Provide the [X, Y] coordinate of the cell's center where the given text is located.  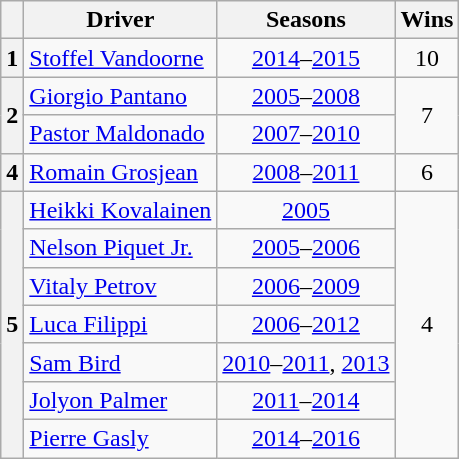
Giorgio Pantano [120, 96]
Nelson Piquet Jr. [120, 248]
Sam Bird [120, 362]
Seasons [306, 20]
2007–2010 [306, 134]
2010–2011, 2013 [306, 362]
Luca Filippi [120, 324]
5 [12, 324]
7 [427, 115]
Stoffel Vandoorne [120, 58]
Driver [120, 20]
6 [427, 172]
1 [12, 58]
Pastor Maldonado [120, 134]
2005 [306, 210]
2 [12, 115]
Romain Grosjean [120, 172]
Vitaly Petrov [120, 286]
10 [427, 58]
Heikki Kovalainen [120, 210]
Jolyon Palmer [120, 400]
2008–2011 [306, 172]
2005–2006 [306, 248]
Wins [427, 20]
Pierre Gasly [120, 438]
2006–2009 [306, 286]
2006–2012 [306, 324]
2014–2016 [306, 438]
2011–2014 [306, 400]
2014–2015 [306, 58]
2005–2008 [306, 96]
